Scan for the cell matching the given text and deliver its [X, Y] coordinate at center. 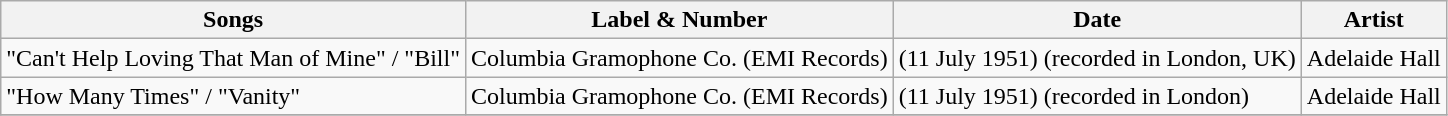
(11 July 1951) (recorded in London, UK) [1097, 58]
Songs [234, 20]
"How Many Times" / "Vanity" [234, 96]
(11 July 1951) (recorded in London) [1097, 96]
"Can't Help Loving That Man of Mine" / "Bill" [234, 58]
Date [1097, 20]
Artist [1374, 20]
Label & Number [680, 20]
